Extract the [x, y] coordinate from the center of the cell holding the provided text.  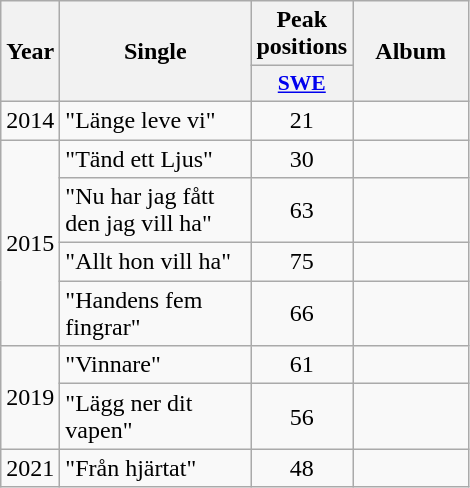
"Vinnare" [156, 365]
Album [411, 52]
61 [302, 365]
75 [302, 262]
21 [302, 120]
"Handens fem fingrar" [156, 314]
2015 [30, 243]
"Nu har jag fått den jag vill ha" [156, 210]
"Länge leve vi" [156, 120]
SWE [302, 84]
"Allt hon vill ha" [156, 262]
2014 [30, 120]
2021 [30, 468]
"Från hjärtat" [156, 468]
56 [302, 416]
"Tänd ett Ljus" [156, 159]
Single [156, 52]
Peak positions [302, 34]
2019 [30, 398]
63 [302, 210]
30 [302, 159]
Year [30, 52]
"Lägg ner dit vapen" [156, 416]
66 [302, 314]
48 [302, 468]
